Identify which cell holds the provided text, then report its [x, y] central coordinate. 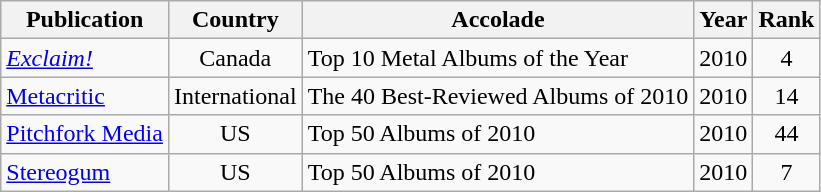
Publication [85, 20]
14 [786, 96]
7 [786, 172]
Exclaim! [85, 58]
The 40 Best-Reviewed Albums of 2010 [498, 96]
Year [724, 20]
International [235, 96]
4 [786, 58]
Canada [235, 58]
Pitchfork Media [85, 134]
Country [235, 20]
Top 10 Metal Albums of the Year [498, 58]
Metacritic [85, 96]
Accolade [498, 20]
44 [786, 134]
Rank [786, 20]
Stereogum [85, 172]
